Return the (X, Y) coordinate for the center point of the cell that contains the specified text.  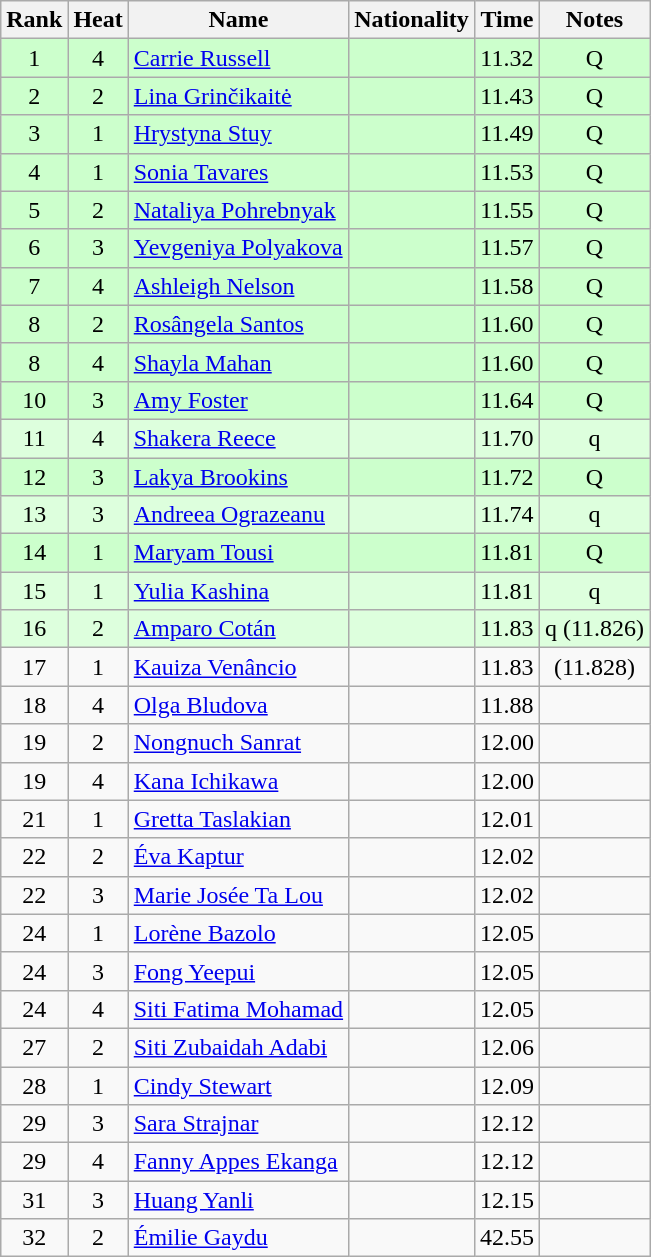
14 (34, 553)
11.49 (506, 134)
17 (34, 667)
21 (34, 819)
12.09 (506, 1085)
Yulia Kashina (238, 591)
Yevgeniya Polyakova (238, 248)
Huang Yanli (238, 1200)
Marie Josée Ta Lou (238, 895)
18 (34, 705)
11.74 (506, 515)
Nongnuch Sanrat (238, 743)
11.88 (506, 705)
13 (34, 515)
32 (34, 1238)
(11.828) (594, 667)
Éva Kaptur (238, 857)
Sara Strajnar (238, 1124)
Lina Grinčikaitė (238, 96)
16 (34, 629)
Amy Foster (238, 400)
Andreea Ograzeanu (238, 515)
5 (34, 210)
Ashleigh Nelson (238, 286)
Rosângela Santos (238, 324)
Shakera Reece (238, 438)
Fong Yeepui (238, 971)
28 (34, 1085)
42.55 (506, 1238)
Notes (594, 20)
Fanny Appes Ekanga (238, 1162)
Lakya Brookins (238, 477)
Siti Fatima Mohamad (238, 1009)
11.55 (506, 210)
Cindy Stewart (238, 1085)
15 (34, 591)
Time (506, 20)
Name (238, 20)
11.70 (506, 438)
31 (34, 1200)
6 (34, 248)
11.57 (506, 248)
11 (34, 438)
Siti Zubaidah Adabi (238, 1047)
Nataliya Pohrebnyak (238, 210)
Émilie Gaydu (238, 1238)
Maryam Tousi (238, 553)
11.64 (506, 400)
Amparo Cotán (238, 629)
11.32 (506, 58)
Heat (98, 20)
Gretta Taslakian (238, 819)
Shayla Mahan (238, 362)
7 (34, 286)
11.43 (506, 96)
Hrystyna Stuy (238, 134)
Kana Ichikawa (238, 781)
Lorène Bazolo (238, 933)
Kauiza Venâncio (238, 667)
Sonia Tavares (238, 172)
12 (34, 477)
q (11.826) (594, 629)
Nationality (412, 20)
10 (34, 400)
12.06 (506, 1047)
11.58 (506, 286)
Olga Bludova (238, 705)
11.53 (506, 172)
11.72 (506, 477)
Rank (34, 20)
Carrie Russell (238, 58)
12.01 (506, 819)
27 (34, 1047)
12.15 (506, 1200)
